From the cell containing the given text, extract its center point as (x, y) coordinate. 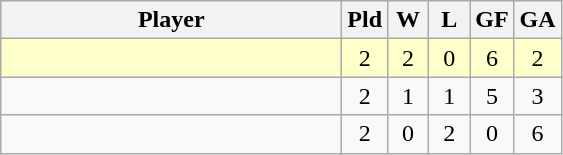
5 (492, 96)
GF (492, 20)
Player (172, 20)
Pld (365, 20)
3 (538, 96)
L (450, 20)
W (408, 20)
GA (538, 20)
